Provide the [x, y] coordinate of the cell's center where the given text is located.  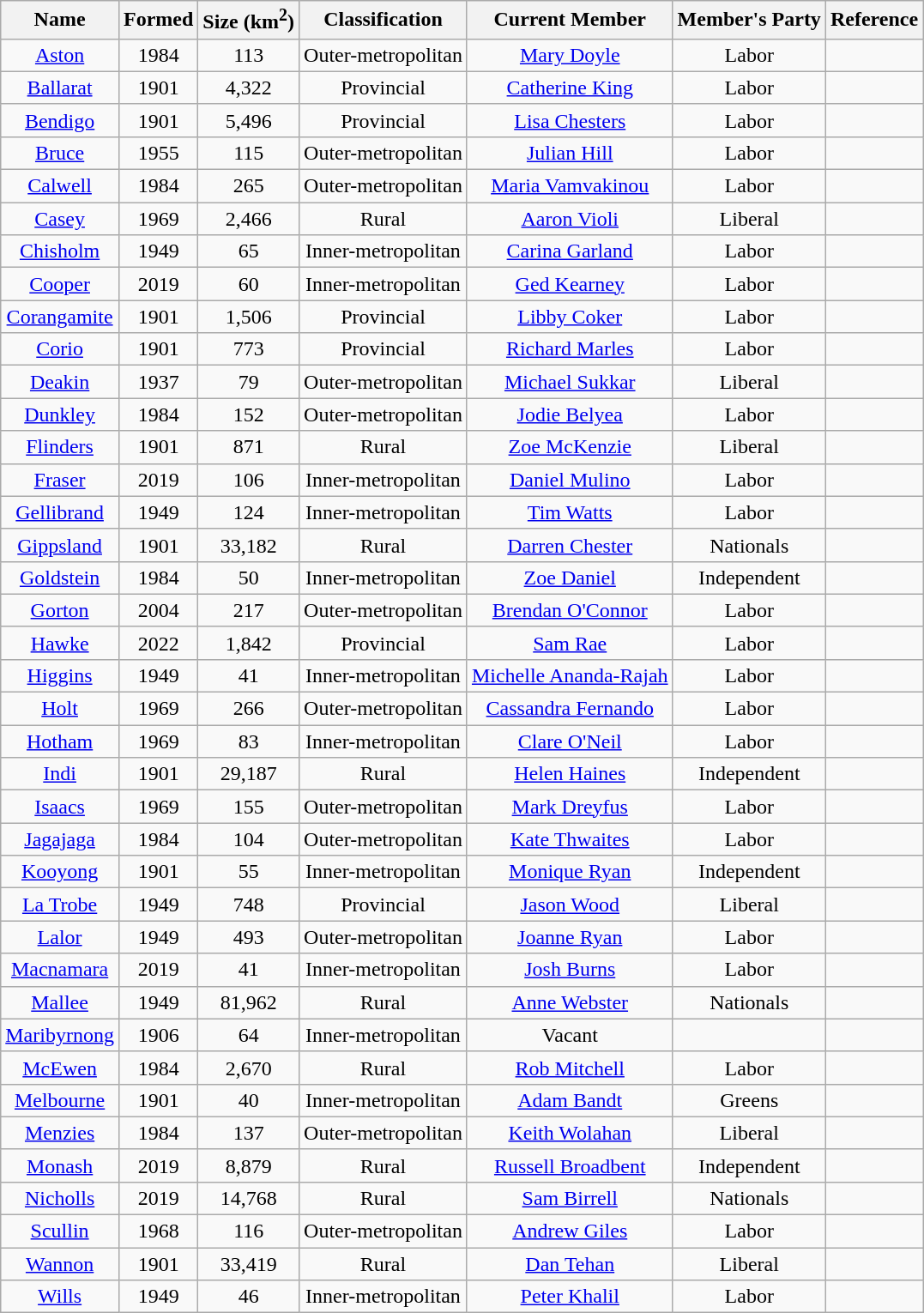
La Trobe [60, 905]
64 [249, 1035]
1,506 [249, 317]
Wills [60, 1297]
Catherine King [570, 88]
Clare O'Neil [570, 741]
Joanne Ryan [570, 937]
Reference [873, 21]
Mark Dreyfus [570, 807]
Hawke [60, 643]
Corangamite [60, 317]
40 [249, 1100]
Nicholls [60, 1198]
Keith Wolahan [570, 1133]
Classification [383, 21]
55 [249, 872]
Michael Sukkar [570, 382]
Adam Bandt [570, 1100]
116 [249, 1231]
Julian Hill [570, 153]
Kate Thwaites [570, 839]
2004 [158, 610]
Ballarat [60, 88]
Helen Haines [570, 774]
773 [249, 349]
Zoe Daniel [570, 578]
Sam Birrell [570, 1198]
871 [249, 447]
Michelle Ananda-Rajah [570, 675]
Josh Burns [570, 970]
Gorton [60, 610]
266 [249, 709]
Lalor [60, 937]
Rob Mitchell [570, 1068]
1937 [158, 382]
Greens [749, 1100]
152 [249, 414]
Name [60, 21]
Gippsland [60, 545]
Indi [60, 774]
79 [249, 382]
Ged Kearney [570, 284]
Melbourne [60, 1100]
Mary Doyle [570, 55]
2,670 [249, 1068]
Maria Vamvakinou [570, 186]
Gellibrand [60, 512]
Cassandra Fernando [570, 709]
Aston [60, 55]
1955 [158, 153]
33,419 [249, 1264]
Carina Garland [570, 251]
McEwen [60, 1068]
113 [249, 55]
Richard Marles [570, 349]
Size (km2) [249, 21]
29,187 [249, 774]
83 [249, 741]
Darren Chester [570, 545]
1968 [158, 1231]
Fraser [60, 480]
60 [249, 284]
1,842 [249, 643]
Wannon [60, 1264]
Peter Khalil [570, 1297]
33,182 [249, 545]
Chisholm [60, 251]
Anne Webster [570, 1002]
Daniel Mulino [570, 480]
Jason Wood [570, 905]
Member's Party [749, 21]
Hotham [60, 741]
137 [249, 1133]
Menzies [60, 1133]
Flinders [60, 447]
1906 [158, 1035]
Bruce [60, 153]
493 [249, 937]
Sam Rae [570, 643]
155 [249, 807]
748 [249, 905]
50 [249, 578]
81,962 [249, 1002]
Deakin [60, 382]
Holt [60, 709]
Monique Ryan [570, 872]
Higgins [60, 675]
Russell Broadbent [570, 1165]
Scullin [60, 1231]
Macnamara [60, 970]
8,879 [249, 1165]
65 [249, 251]
Goldstein [60, 578]
Dunkley [60, 414]
46 [249, 1297]
Brendan O'Connor [570, 610]
Corio [60, 349]
Jodie Belyea [570, 414]
Isaacs [60, 807]
Tim Watts [570, 512]
5,496 [249, 120]
Casey [60, 219]
265 [249, 186]
4,322 [249, 88]
Lisa Chesters [570, 120]
Jagajaga [60, 839]
Bendigo [60, 120]
Vacant [570, 1035]
Cooper [60, 284]
Kooyong [60, 872]
Andrew Giles [570, 1231]
2022 [158, 643]
217 [249, 610]
Dan Tehan [570, 1264]
Calwell [60, 186]
Zoe McKenzie [570, 447]
Libby Coker [570, 317]
Monash [60, 1165]
Current Member [570, 21]
2,466 [249, 219]
Maribyrnong [60, 1035]
124 [249, 512]
Mallee [60, 1002]
106 [249, 480]
Aaron Violi [570, 219]
115 [249, 153]
Formed [158, 21]
104 [249, 839]
14,768 [249, 1198]
